Detect which cell encompasses the target text, then output its (X, Y) center coordinate. 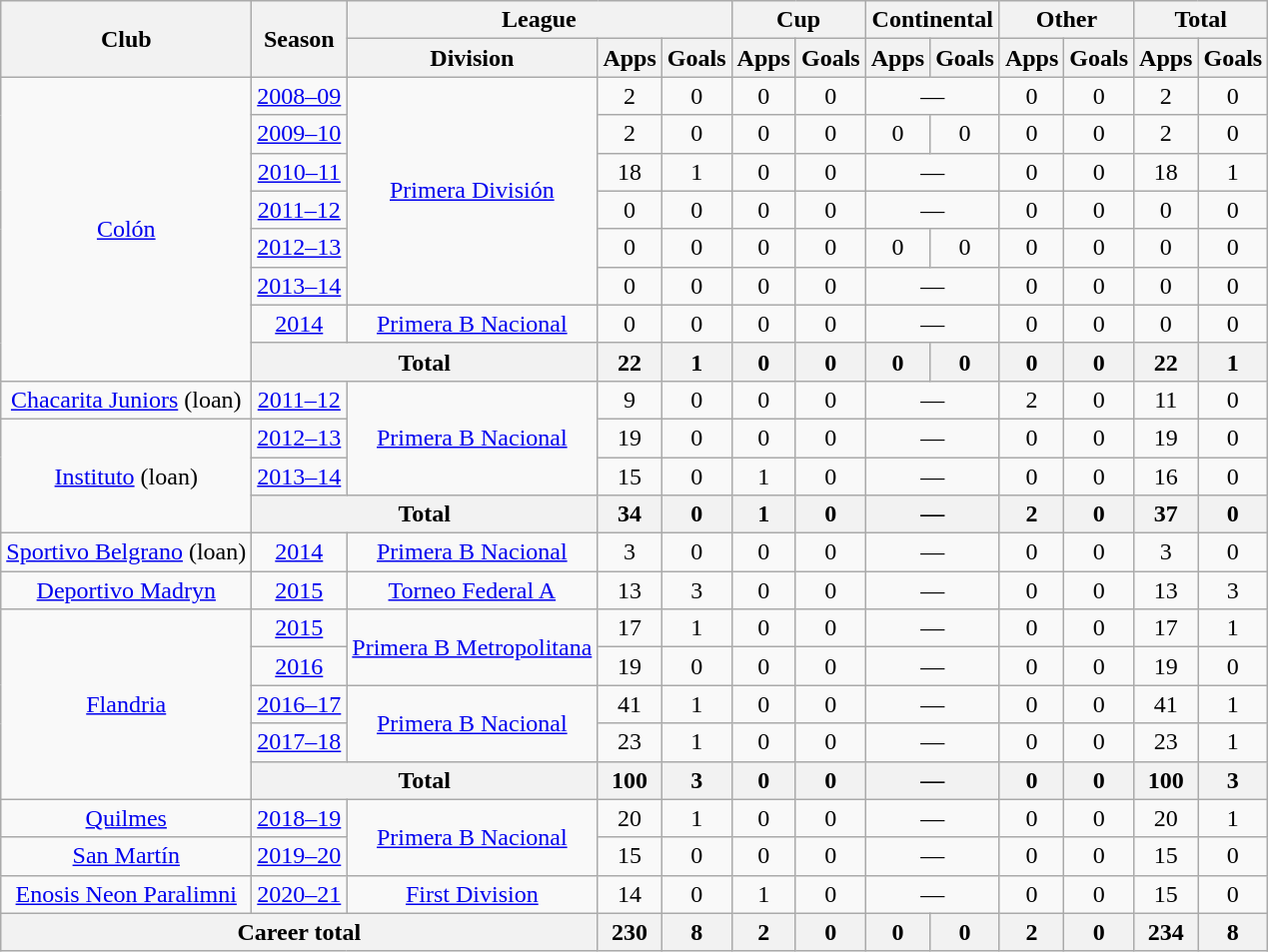
Sportivo Belgrano (loan) (126, 552)
Other (1066, 20)
230 (630, 932)
Cup (798, 20)
2016 (300, 666)
11 (1166, 400)
Division (472, 58)
2016–17 (300, 704)
2018–19 (300, 818)
League (540, 20)
Chacarita Juniors (loan) (126, 400)
San Martín (126, 856)
34 (630, 514)
37 (1166, 514)
2020–21 (300, 894)
Deportivo Madryn (126, 590)
Colón (126, 229)
Enosis Neon Paralimni (126, 894)
2009–10 (300, 134)
9 (630, 400)
2008–09 (300, 96)
14 (630, 894)
Flandria (126, 704)
Career total (300, 932)
Primera División (472, 191)
Continental (932, 20)
Season (300, 39)
First Division (472, 894)
Quilmes (126, 818)
234 (1166, 932)
Primera B Metropolitana (472, 647)
2017–18 (300, 742)
2010–11 (300, 172)
16 (1166, 476)
Instituto (loan) (126, 476)
2019–20 (300, 856)
Torneo Federal A (472, 590)
Club (126, 39)
